Determine the [x, y] coordinate at the center of the cell enclosing the given text.  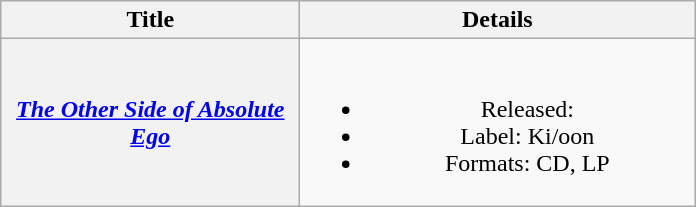
Details [498, 20]
The Other Side of Absolute Ego [150, 122]
Title [150, 20]
Released: Label: Ki/oonFormats: CD, LP [498, 122]
